Scan for the cell matching the given text and deliver its (X, Y) coordinate at center. 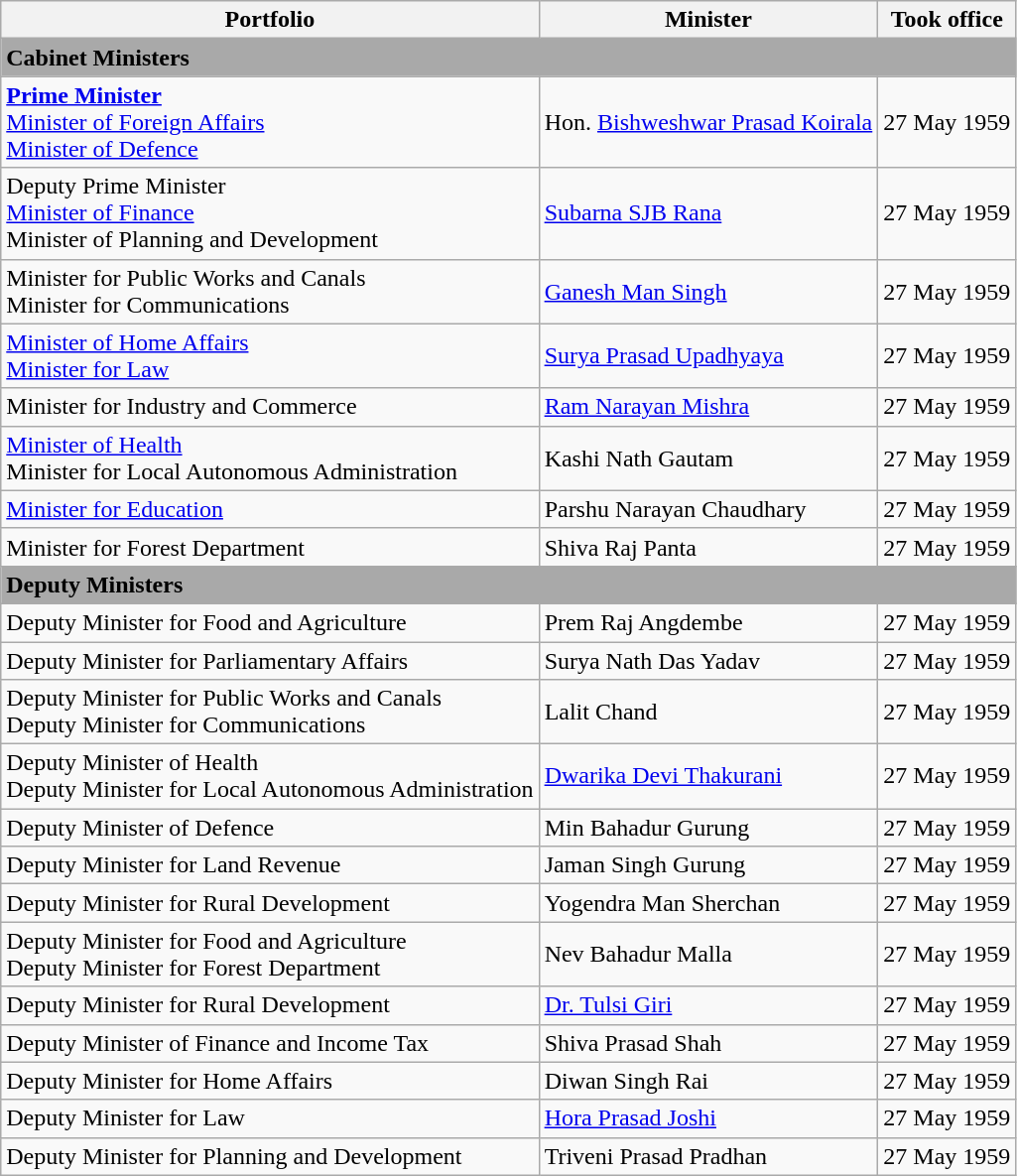
Min Bahadur Gurung (708, 828)
Minister (708, 20)
Kashi Nath Gautam (708, 458)
Shiva Prasad Shah (708, 1043)
Deputy Minister for Home Affairs (270, 1081)
Deputy Minister for Public Works and CanalsDeputy Minister for Communications (270, 713)
Deputy Minister for Food and Agriculture (270, 622)
Ram Narayan Mishra (708, 407)
Shiva Raj Panta (708, 547)
Deputy Minister for Food and AgricultureDeputy Minister for Forest Department (270, 955)
Cabinet Ministers (508, 58)
Ganesh Man Singh (708, 292)
Hon. Bishweshwar Prasad Koirala (708, 122)
Diwan Singh Rai (708, 1081)
Deputy Minister of Finance and Income Tax (270, 1043)
Minister of HealthMinister for Local Autonomous Administration (270, 458)
Deputy Ministers (508, 585)
Parshu Narayan Chaudhary (708, 509)
Surya Nath Das Yadav (708, 660)
Surya Prasad Upadhyaya (708, 355)
Minister for Public Works and CanalsMinister for Communications (270, 292)
Deputy Minister for Parliamentary Affairs (270, 660)
Deputy Minister for Planning and Development (270, 1156)
Dr. Tulsi Giri (708, 1005)
Took office (947, 20)
Minister for Education (270, 509)
Jaman Singh Gurung (708, 865)
Triveni Prasad Pradhan (708, 1156)
Deputy Minister for Land Revenue (270, 865)
Lalit Chand (708, 713)
Minister of Home AffairsMinister for Law (270, 355)
Dwarika Devi Thakurani (708, 776)
Portfolio (270, 20)
Deputy Minister of Defence (270, 828)
Subarna SJB Rana (708, 213)
Minister for Forest Department (270, 547)
Minister for Industry and Commerce (270, 407)
Prime MinisterMinister of Foreign AffairsMinister of Defence (270, 122)
Prem Raj Angdembe (708, 622)
Deputy Minister of HealthDeputy Minister for Local Autonomous Administration (270, 776)
Nev Bahadur Malla (708, 955)
Hora Prasad Joshi (708, 1118)
Deputy Prime MinisterMinister of FinanceMinister of Planning and Development (270, 213)
Yogendra Man Sherchan (708, 903)
Deputy Minister for Law (270, 1118)
